Scan for the cell matching the given text and deliver its [X, Y] coordinate at center. 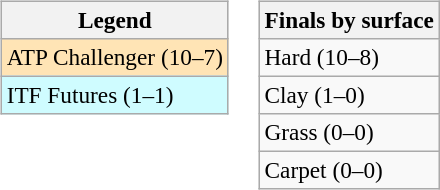
ATP Challenger (10–7) [114, 57]
Carpet (0–0) [349, 171]
Hard (10–8) [349, 57]
Legend [114, 20]
Finals by surface [349, 20]
Grass (0–0) [349, 133]
ITF Futures (1–1) [114, 95]
Clay (1–0) [349, 95]
